Locate the cell with the specified text and output its [X, Y] center coordinate. 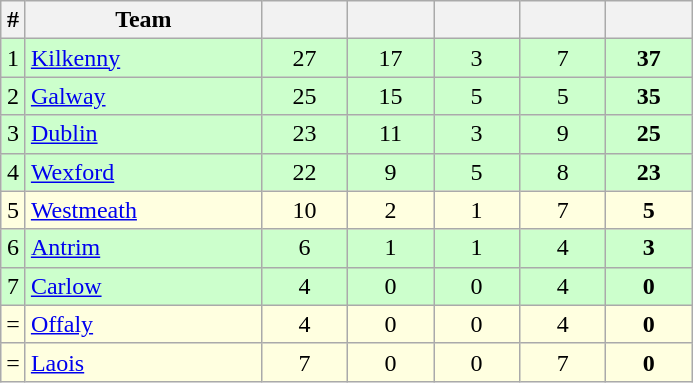
17 [390, 58]
15 [390, 96]
Offaly [143, 324]
Laois [143, 362]
Wexford [143, 172]
27 [304, 58]
11 [390, 134]
35 [649, 96]
37 [649, 58]
8 [563, 172]
Kilkenny [143, 58]
10 [304, 210]
# [14, 20]
Galway [143, 96]
22 [304, 172]
Antrim [143, 248]
Westmeath [143, 210]
Team [143, 20]
Dublin [143, 134]
Carlow [143, 286]
